Scan for the cell matching the given text and deliver its [x, y] coordinate at center. 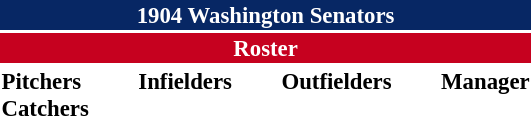
Roster [266, 48]
1904 Washington Senators [266, 15]
